Search for the cell housing the specified text and yield its [X, Y] center coordinate. 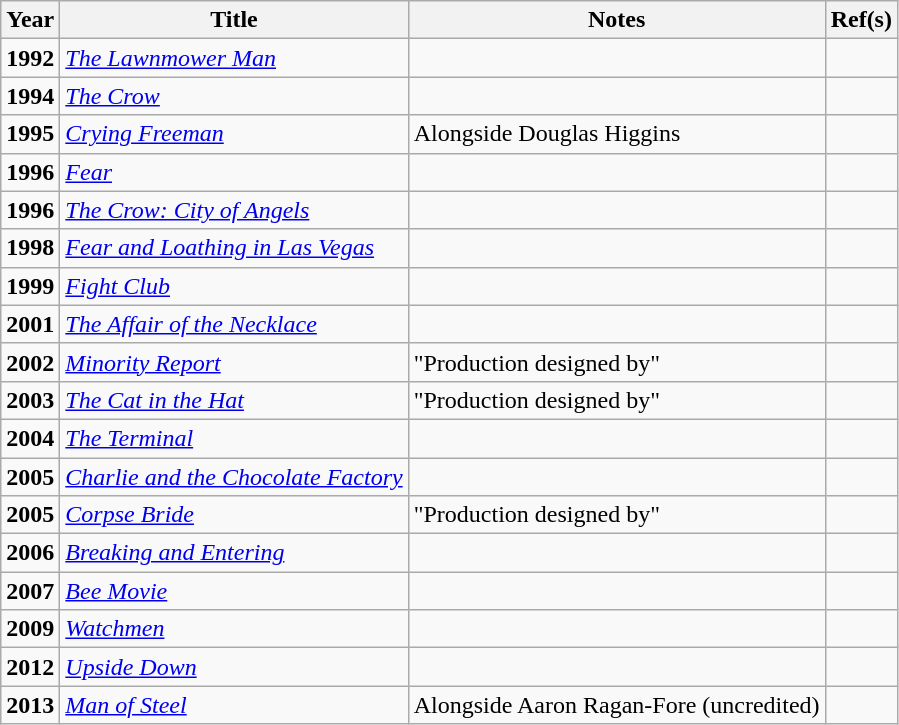
2006 [30, 553]
1995 [30, 134]
2001 [30, 324]
2007 [30, 591]
Charlie and the Chocolate Factory [234, 477]
Man of Steel [234, 705]
Minority Report [234, 362]
Bee Movie [234, 591]
Alongside Douglas Higgins [616, 134]
Fear and Loathing in Las Vegas [234, 248]
1998 [30, 248]
The Terminal [234, 438]
Watchmen [234, 629]
2012 [30, 667]
1994 [30, 96]
2002 [30, 362]
1992 [30, 58]
2004 [30, 438]
Fight Club [234, 286]
The Crow [234, 96]
The Cat in the Hat [234, 400]
Upside Down [234, 667]
The Lawnmower Man [234, 58]
Crying Freeman [234, 134]
The Affair of the Necklace [234, 324]
Breaking and Entering [234, 553]
Fear [234, 172]
The Crow: City of Angels [234, 210]
Alongside Aaron Ragan-Fore (uncredited) [616, 705]
2003 [30, 400]
Ref(s) [861, 20]
Notes [616, 20]
Title [234, 20]
Year [30, 20]
2013 [30, 705]
1999 [30, 286]
Corpse Bride [234, 515]
2009 [30, 629]
